Return the [X, Y] coordinate for the center point of the cell that contains the specified text.  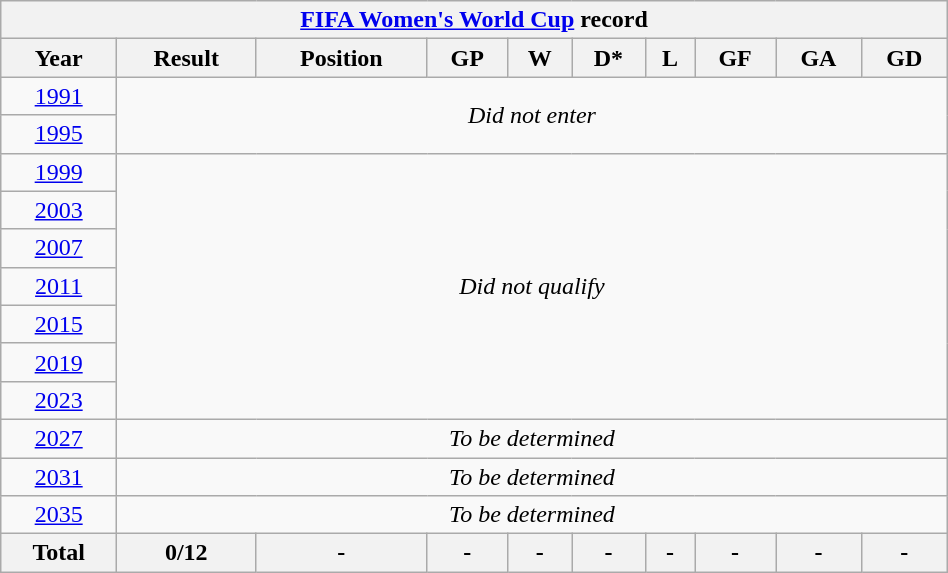
2015 [59, 324]
W [540, 58]
Did not qualify [532, 286]
FIFA Women's World Cup record [474, 20]
Year [59, 58]
GA [819, 58]
Result [186, 58]
2023 [59, 400]
D* [609, 58]
2003 [59, 210]
0/12 [186, 553]
L [670, 58]
2027 [59, 438]
1999 [59, 172]
Position [342, 58]
Did not enter [532, 115]
2035 [59, 515]
2007 [59, 248]
2019 [59, 362]
GF [736, 58]
GD [904, 58]
Total [59, 553]
2011 [59, 286]
1991 [59, 96]
GP [468, 58]
1995 [59, 134]
2031 [59, 477]
